Search for the cell housing the specified text and yield its [x, y] center coordinate. 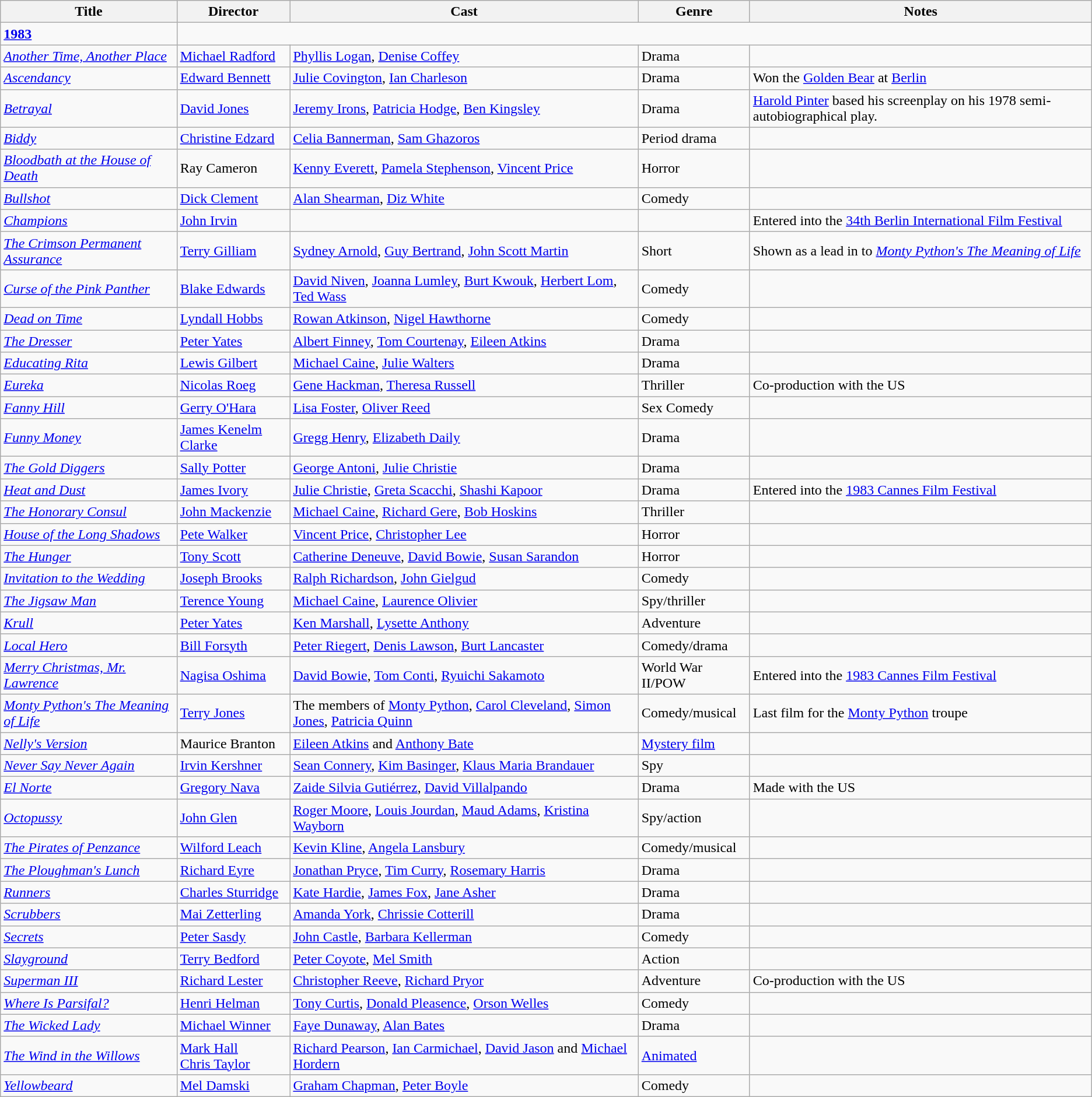
Amanda York, Chrissie Cotterill [464, 914]
Eureka [89, 385]
Phyllis Logan, Denise Coffey [464, 56]
Terry Bedford [233, 959]
Harold Pinter based his screenplay on his 1978 semi-autobiographical play. [921, 108]
Tony Curtis, Donald Pleasence, Orson Welles [464, 1003]
Octopussy [89, 818]
Tony Scott [233, 556]
Alan Shearman, Diz White [464, 198]
Cast [464, 12]
Eileen Atkins and Anthony Bate [464, 744]
Krull [89, 623]
Superman III [89, 981]
Michael Caine, Laurence Olivier [464, 601]
Entered into the 34th Berlin International Film Festival [921, 220]
Lyndall Hobbs [233, 318]
Edward Bennett [233, 78]
The Jigsaw Man [89, 601]
Sean Connery, Kim Basinger, Klaus Maria Brandauer [464, 766]
James Ivory [233, 490]
Champions [89, 220]
Roger Moore, Louis Jourdan, Maud Adams, Kristina Wayborn [464, 818]
Richard Eyre [233, 870]
Gregg Henry, Elizabeth Daily [464, 437]
Animated [694, 1056]
Terence Young [233, 601]
David Bowie, Tom Conti, Ryuichi Sakamoto [464, 675]
Never Say Never Again [89, 766]
Catherine Deneuve, David Bowie, Susan Sarandon [464, 556]
Richard Lester [233, 981]
Secrets [89, 937]
Christopher Reeve, Richard Pryor [464, 981]
Bill Forsyth [233, 645]
Ralph Richardson, John Gielgud [464, 579]
The Dresser [89, 341]
Educating Rita [89, 363]
Kate Hardie, James Fox, Jane Asher [464, 892]
Nelly's Version [89, 744]
The Wind in the Willows [89, 1056]
David Jones [233, 108]
House of the Long Shadows [89, 534]
Biddy [89, 138]
Genre [694, 12]
Julie Christie, Greta Scacchi, Shashi Kapoor [464, 490]
Richard Pearson, Ian Carmichael, David Jason and Michael Hordern [464, 1056]
Funny Money [89, 437]
Merry Christmas, Mr. Lawrence [89, 675]
Charles Sturridge [233, 892]
Short [694, 251]
Michael Caine, Richard Gere, Bob Hoskins [464, 512]
Kevin Kline, Angela Lansbury [464, 848]
Sex Comedy [694, 408]
Won the Golden Bear at Berlin [921, 78]
Dick Clement [233, 198]
Albert Finney, Tom Courtenay, Eileen Atkins [464, 341]
The members of Monty Python, Carol Cleveland, Simon Jones, Patricia Quinn [464, 713]
Runners [89, 892]
El Norte [89, 788]
Local Hero [89, 645]
Curse of the Pink Panther [89, 288]
Ascendancy [89, 78]
Gregory Nava [233, 788]
Yellowbeard [89, 1085]
Peter Riegert, Denis Lawson, Burt Lancaster [464, 645]
The Gold Diggers [89, 468]
Sydney Arnold, Guy Bertrand, John Scott Martin [464, 251]
Jeremy Irons, Patricia Hodge, Ben Kingsley [464, 108]
Shown as a lead in to Monty Python's The Meaning of Life [921, 251]
Blake Edwards [233, 288]
Terry Jones [233, 713]
Irvin Kershner [233, 766]
Zaide Silvia Gutiérrez, David Villalpando [464, 788]
Another Time, Another Place [89, 56]
Joseph Brooks [233, 579]
Slayground [89, 959]
Faye Dunaway, Alan Bates [464, 1025]
Jonathan Pryce, Tim Curry, Rosemary Harris [464, 870]
John Castle, Barbara Kellerman [464, 937]
Scrubbers [89, 914]
John Glen [233, 818]
John Irvin [233, 220]
Spy/thriller [694, 601]
Gene Hackman, Theresa Russell [464, 385]
Heat and Dust [89, 490]
Mark HallChris Taylor [233, 1056]
Sally Potter [233, 468]
Celia Bannerman, Sam Ghazoros [464, 138]
James Kenelm Clarke [233, 437]
Peter Sasdy [233, 937]
Henri Helman [233, 1003]
John Mackenzie [233, 512]
Bullshot [89, 198]
The Hunger [89, 556]
Mel Damski [233, 1085]
Ken Marshall, Lysette Anthony [464, 623]
Gerry O'Hara [233, 408]
Spy [694, 766]
The Honorary Consul [89, 512]
George Antoni, Julie Christie [464, 468]
David Niven, Joanna Lumley, Burt Kwouk, Herbert Lom, Ted Wass [464, 288]
Lisa Foster, Oliver Reed [464, 408]
Lewis Gilbert [233, 363]
Betrayal [89, 108]
Action [694, 959]
Ray Cameron [233, 168]
Fanny Hill [89, 408]
Michael Radford [233, 56]
The Pirates of Penzance [89, 848]
Spy/action [694, 818]
The Crimson Permanent Assurance [89, 251]
Terry Gilliam [233, 251]
Comedy/drama [694, 645]
Director [233, 12]
Vincent Price, Christopher Lee [464, 534]
Title [89, 12]
The Ploughman's Lunch [89, 870]
Peter Coyote, Mel Smith [464, 959]
Christine Edzard [233, 138]
Nagisa Oshima [233, 675]
Mai Zetterling [233, 914]
Monty Python's The Meaning of Life [89, 713]
Bloodbath at the House of Death [89, 168]
Notes [921, 12]
Period drama [694, 138]
Wilford Leach [233, 848]
Where Is Parsifal? [89, 1003]
World War II/POW [694, 675]
Mystery film [694, 744]
Rowan Atkinson, Nigel Hawthorne [464, 318]
Kenny Everett, Pamela Stephenson, Vincent Price [464, 168]
The Wicked Lady [89, 1025]
Julie Covington, Ian Charleson [464, 78]
Graham Chapman, Peter Boyle [464, 1085]
Last film for the Monty Python troupe [921, 713]
Nicolas Roeg [233, 385]
Dead on Time [89, 318]
Invitation to the Wedding [89, 579]
Pete Walker [233, 534]
Michael Winner [233, 1025]
Made with the US [921, 788]
Michael Caine, Julie Walters [464, 363]
Maurice Branton [233, 744]
1983 [89, 34]
